Identify which cell holds the provided text, then report its (x, y) central coordinate. 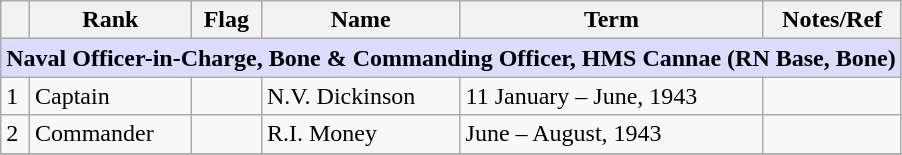
N.V. Dickinson (360, 96)
Naval Officer-in-Charge, Bone & Commanding Officer, HMS Cannae (RN Base, Bone) (452, 58)
11 January – June, 1943 (612, 96)
R.I. Money (360, 134)
1 (16, 96)
Captain (110, 96)
June – August, 1943 (612, 134)
Commander (110, 134)
Name (360, 20)
Flag (226, 20)
Term (612, 20)
Rank (110, 20)
Notes/Ref (832, 20)
2 (16, 134)
